Find where the given text appears and provide that cell's center as [X, Y] coordinate. 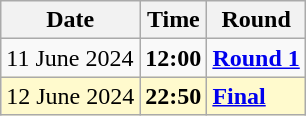
Time [174, 20]
Round [256, 20]
22:50 [174, 96]
11 June 2024 [70, 58]
Round 1 [256, 58]
Final [256, 96]
Date [70, 20]
12 June 2024 [70, 96]
12:00 [174, 58]
